Locate the cell with the specified text and output its [X, Y] center coordinate. 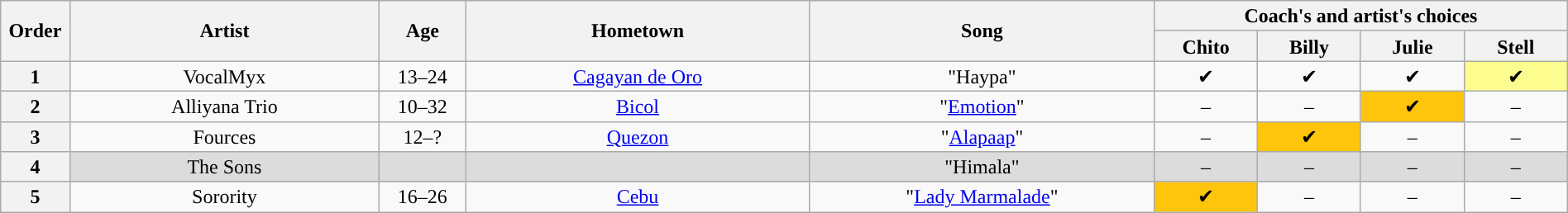
1 [35, 76]
Artist [225, 31]
Cebu [638, 196]
Order [35, 31]
Billy [1310, 46]
5 [35, 196]
10–32 [423, 106]
Chito [1206, 46]
3 [35, 137]
Bicol [638, 106]
16–26 [423, 196]
Fources [225, 137]
Coach's and artist's choices [1361, 17]
12–? [423, 137]
Alliyana Trio [225, 106]
Quezon [638, 137]
Age [423, 31]
Cagayan de Oro [638, 76]
"Himala" [982, 167]
13–24 [423, 76]
"Alapaap" [982, 137]
"Lady Marmalade" [982, 196]
Julie [1413, 46]
2 [35, 106]
"Haypa" [982, 76]
Song [982, 31]
Stell [1515, 46]
Sorority [225, 196]
4 [35, 167]
"Emotion" [982, 106]
Hometown [638, 31]
The Sons [225, 167]
VocalMyx [225, 76]
